Output the (x, y) coordinate of the center of the cell containing the given text.  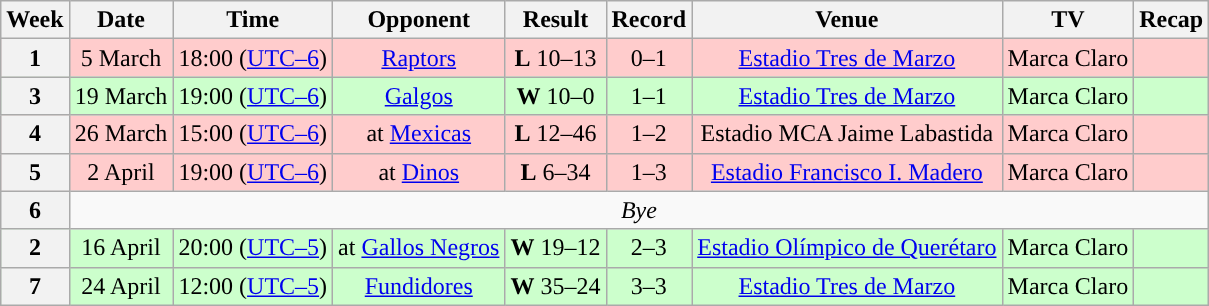
5 (35, 172)
Estadio Francisco I. Madero (847, 172)
Estadio MCA Jaime Labastida (847, 134)
Fundidores (419, 286)
Opponent (419, 20)
1–2 (649, 134)
W 19–12 (556, 248)
6 (35, 210)
24 April (121, 286)
L 12–46 (556, 134)
2 April (121, 172)
26 March (121, 134)
Record (649, 20)
Galgos (419, 96)
1 (35, 58)
12:00 (UTC–5) (253, 286)
Week (35, 20)
Venue (847, 20)
1–1 (649, 96)
15:00 (UTC–6) (253, 134)
7 (35, 286)
18:00 (UTC–6) (253, 58)
5 March (121, 58)
1–3 (649, 172)
2–3 (649, 248)
Date (121, 20)
19 March (121, 96)
2 (35, 248)
0–1 (649, 58)
3 (35, 96)
Time (253, 20)
at Gallos Negros (419, 248)
16 April (121, 248)
Estadio Olímpico de Querétaro (847, 248)
Result (556, 20)
3–3 (649, 286)
at Mexicas (419, 134)
at Dinos (419, 172)
Recap (1172, 20)
L 6–34 (556, 172)
20:00 (UTC–5) (253, 248)
Raptors (419, 58)
W 10–0 (556, 96)
TV (1068, 20)
Bye (639, 210)
W 35–24 (556, 286)
L 10–13 (556, 58)
4 (35, 134)
